Determine the (x, y) coordinate at the center of the cell enclosing the given text.  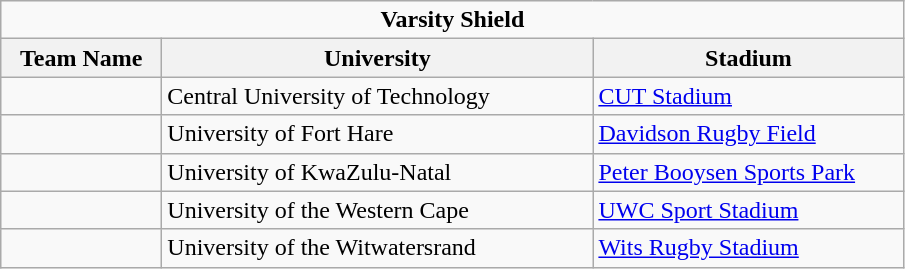
University (378, 58)
Davidson Rugby Field (748, 134)
Central University of Technology (378, 96)
UWC Sport Stadium (748, 210)
University of the Witwatersrand (378, 248)
University of Fort Hare (378, 134)
Stadium (748, 58)
CUT Stadium (748, 96)
University of the Western Cape (378, 210)
University of KwaZulu-Natal (378, 172)
Wits Rugby Stadium (748, 248)
Peter Booysen Sports Park (748, 172)
Varsity Shield (452, 20)
Team Name (82, 58)
